Capture the cell that displays the provided text and extract its (x, y) central coordinate. 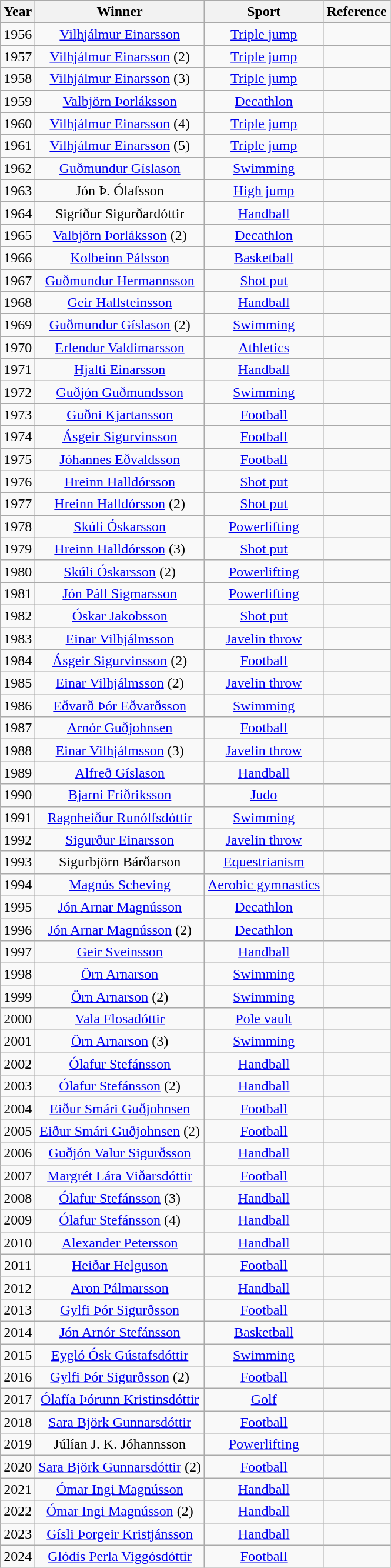
Vilhjálmur Einarsson (5) (120, 146)
Einar Vilhjálmsson (2) (120, 683)
1997 (18, 952)
2006 (18, 1153)
1992 (18, 840)
Reference (356, 12)
1979 (18, 549)
Gylfi Þór Sigurðsson (120, 1310)
2007 (18, 1176)
Guðjón Guðmundsson (120, 392)
Aron Pálmarsson (120, 1287)
Gylfi Þór Sigurðsson (2) (120, 1377)
1956 (18, 34)
2023 (18, 1534)
Örn Arnarson (2) (120, 997)
Vilhjálmur Einarsson (3) (120, 79)
2020 (18, 1467)
1963 (18, 191)
Pole vault (263, 1019)
Jón Páll Sigmarsson (120, 593)
Ólafur Stefánsson (120, 1064)
Ásgeir Sigurvinsson (2) (120, 661)
2001 (18, 1042)
Eygló Ósk Gústafsdóttir (120, 1355)
2018 (18, 1422)
2012 (18, 1287)
Year (18, 12)
Guðmundur Gíslason (120, 168)
Aerobic gymnastics (263, 885)
Hreinn Halldórsson (2) (120, 504)
1972 (18, 392)
Sigríður Sigurðardóttir (120, 213)
2005 (18, 1131)
1991 (18, 818)
Ásgeir Sigurvinsson (120, 437)
Alexander Petersson (120, 1243)
1966 (18, 258)
Heiðar Helguson (120, 1265)
Bjarni Friðriksson (120, 795)
Guðjón Valur Sigurðsson (120, 1153)
2004 (18, 1109)
Kolbeinn Pálsson (120, 258)
Sigurbjörn Bárðarson (120, 862)
Hreinn Halldórsson (120, 482)
Vilhjálmur Einarsson (2) (120, 56)
Örn Arnarson (120, 974)
Júlían J. K. Jóhannsson (120, 1444)
Ómar Ingi Magnússon (120, 1489)
Gísli Þorgeir Kristjánsson (120, 1534)
1969 (18, 325)
1988 (18, 750)
1985 (18, 683)
Jón Arnar Magnússon (120, 907)
2014 (18, 1332)
2016 (18, 1377)
Jón Þ. Ólafsson (120, 191)
1967 (18, 281)
1965 (18, 235)
Glódís Perla Viggósdóttir (120, 1556)
1975 (18, 459)
1995 (18, 907)
1971 (18, 370)
2010 (18, 1243)
Ólafur Stefánsson (2) (120, 1086)
1980 (18, 571)
Geir Hallsteinsson (120, 303)
1982 (18, 616)
1989 (18, 773)
Valbjörn Þorláksson (120, 101)
Winner (120, 12)
Sara Björk Gunnarsdóttir (120, 1422)
Sport (263, 12)
1998 (18, 974)
Equestrianism (263, 862)
Eiður Smári Guðjohnsen (120, 1109)
Eiður Smári Guðjohnsen (2) (120, 1131)
1977 (18, 504)
1976 (18, 482)
Magnús Scheving (120, 885)
2003 (18, 1086)
Guðmundur Hermannsson (120, 281)
1974 (18, 437)
Skúli Óskarsson (2) (120, 571)
1990 (18, 795)
1964 (18, 213)
Margrét Lára Viðarsdóttir (120, 1176)
1996 (18, 929)
2015 (18, 1355)
Ragnheiður Runólfsdóttir (120, 818)
Athletics (263, 348)
1970 (18, 348)
High jump (263, 191)
Geir Sveinsson (120, 952)
1962 (18, 168)
Vala Flosadóttir (120, 1019)
Golf (263, 1400)
Ólafur Stefánsson (4) (120, 1220)
2021 (18, 1489)
1984 (18, 661)
1999 (18, 997)
1958 (18, 79)
Hreinn Halldórsson (3) (120, 549)
1986 (18, 706)
Hjalti Einarsson (120, 370)
Örn Arnarson (3) (120, 1042)
1968 (18, 303)
Sigurður Einarsson (120, 840)
Eðvarð Þór Eðvarðsson (120, 706)
Erlendur Valdimarsson (120, 348)
Ómar Ingi Magnússon (2) (120, 1512)
Einar Vilhjálmsson (3) (120, 750)
Valbjörn Þorláksson (2) (120, 235)
1981 (18, 593)
Guðni Kjartansson (120, 415)
1960 (18, 124)
1973 (18, 415)
Ólafía Þórunn Kristinsdóttir (120, 1400)
2019 (18, 1444)
2024 (18, 1556)
2013 (18, 1310)
1983 (18, 638)
2002 (18, 1064)
2022 (18, 1512)
Einar Vilhjálmsson (120, 638)
Jón Arnór Stefánsson (120, 1332)
2000 (18, 1019)
Vilhjálmur Einarsson (120, 34)
2017 (18, 1400)
1993 (18, 862)
1987 (18, 728)
Judo (263, 795)
2009 (18, 1220)
Óskar Jakobsson (120, 616)
1957 (18, 56)
1961 (18, 146)
Jón Arnar Magnússon (2) (120, 929)
Skúli Óskarsson (120, 526)
Ólafur Stefánsson (3) (120, 1198)
Sara Björk Gunnarsdóttir (2) (120, 1467)
1959 (18, 101)
Arnór Guðjohnsen (120, 728)
Alfreð Gíslason (120, 773)
1978 (18, 526)
2008 (18, 1198)
Vilhjálmur Einarsson (4) (120, 124)
2011 (18, 1265)
1994 (18, 885)
Jóhannes Eðvaldsson (120, 459)
Guðmundur Gíslason (2) (120, 325)
